Extract the (x, y) coordinate from the center of the cell holding the provided text.  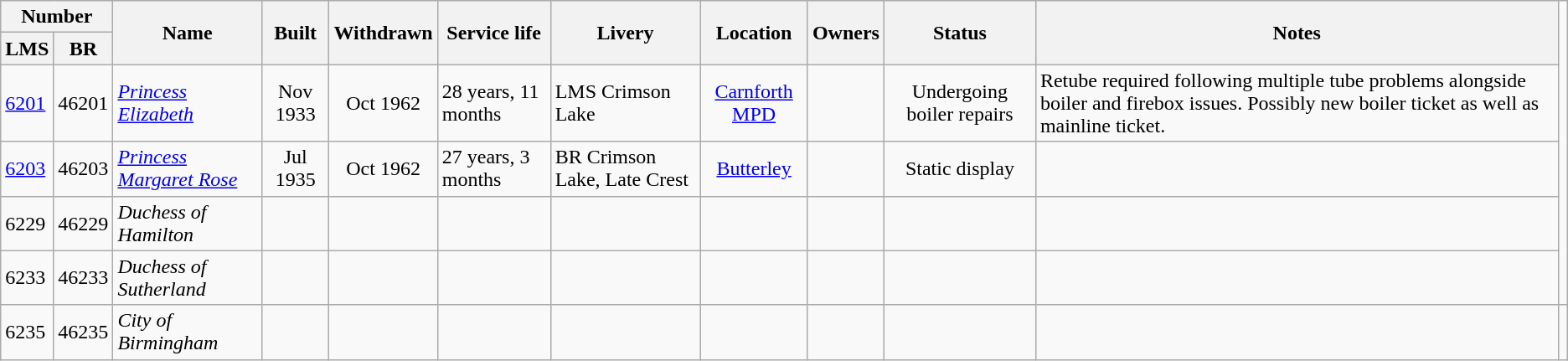
Status (960, 33)
Duchess of Sutherland (188, 278)
46201 (84, 103)
Duchess of Hamilton (188, 223)
Carnforth MPD (754, 103)
Retube required following multiple tube problems alongside boiler and firebox issues. Possibly new boiler ticket as well as mainline ticket. (1297, 103)
Location (754, 33)
Princess Elizabeth (188, 103)
Service life (494, 33)
City of Birmingham (188, 332)
46229 (84, 223)
46233 (84, 278)
Withdrawn (384, 33)
Livery (625, 33)
LMS Crimson Lake (625, 103)
28 years, 11 months (494, 103)
Number (57, 17)
6203 (27, 169)
27 years, 3 months (494, 169)
Princess Margaret Rose (188, 169)
6229 (27, 223)
Owners (846, 33)
Name (188, 33)
LMS (27, 49)
46203 (84, 169)
Notes (1297, 33)
Built (296, 33)
BR (84, 49)
Undergoing boiler repairs (960, 103)
6201 (27, 103)
Static display (960, 169)
BR Crimson Lake, Late Crest (625, 169)
46235 (84, 332)
Jul 1935 (296, 169)
6233 (27, 278)
Nov 1933 (296, 103)
Butterley (754, 169)
6235 (27, 332)
